Identify which cell holds the provided text, then report its (X, Y) central coordinate. 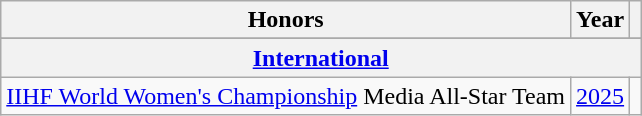
International (321, 58)
IIHF World Women's Championship Media All-Star Team (286, 96)
2025 (600, 96)
Honors (286, 20)
Year (600, 20)
